Determine the (X, Y) coordinate at the center of the cell enclosing the given text.  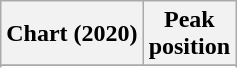
Chart (2020) (72, 34)
Peakposition (189, 34)
